For the text-containing cell, return its midpoint in [x, y] coordinate format. 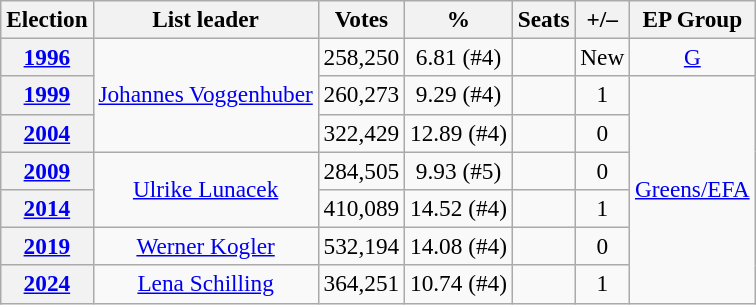
2024 [47, 284]
6.81 (#4) [459, 57]
G [692, 57]
322,429 [361, 133]
12.89 (#4) [459, 133]
New [602, 57]
Seats [544, 19]
9.93 (#5) [459, 170]
Johannes Voggenhuber [206, 94]
Greens/EFA [692, 190]
2019 [47, 246]
410,089 [361, 208]
% [459, 19]
+/– [602, 19]
List leader [206, 19]
258,250 [361, 57]
9.29 (#4) [459, 95]
2004 [47, 133]
532,194 [361, 246]
364,251 [361, 284]
260,273 [361, 95]
Votes [361, 19]
10.74 (#4) [459, 284]
2014 [47, 208]
Election [47, 19]
1996 [47, 57]
EP Group [692, 19]
284,505 [361, 170]
14.08 (#4) [459, 246]
2009 [47, 170]
Ulrike Lunacek [206, 189]
1999 [47, 95]
Lena Schilling [206, 284]
14.52 (#4) [459, 208]
Werner Kogler [206, 246]
